For the text-containing cell, return its midpoint in (x, y) coordinate format. 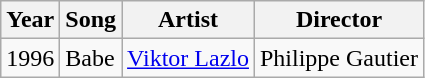
1996 (30, 58)
Director (338, 20)
Viktor Lazlo (188, 58)
Year (30, 20)
Philippe Gautier (338, 58)
Babe (91, 58)
Artist (188, 20)
Song (91, 20)
